Find where the given text appears and provide that cell's center as (X, Y) coordinate. 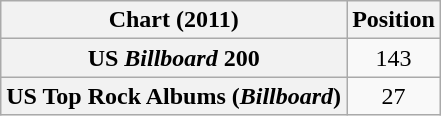
143 (394, 58)
Chart (2011) (174, 20)
US Top Rock Albums (Billboard) (174, 96)
Position (394, 20)
US Billboard 200 (174, 58)
27 (394, 96)
